Capture the cell that displays the provided text and extract its (x, y) central coordinate. 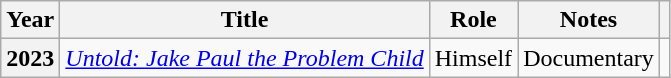
Himself (473, 58)
Documentary (589, 58)
Title (244, 20)
Role (473, 20)
2023 (30, 58)
Untold: Jake Paul the Problem Child (244, 58)
Notes (589, 20)
Year (30, 20)
